Pinpoint the cell where the given text exists, returning its (X, Y) midpoint coordinate. 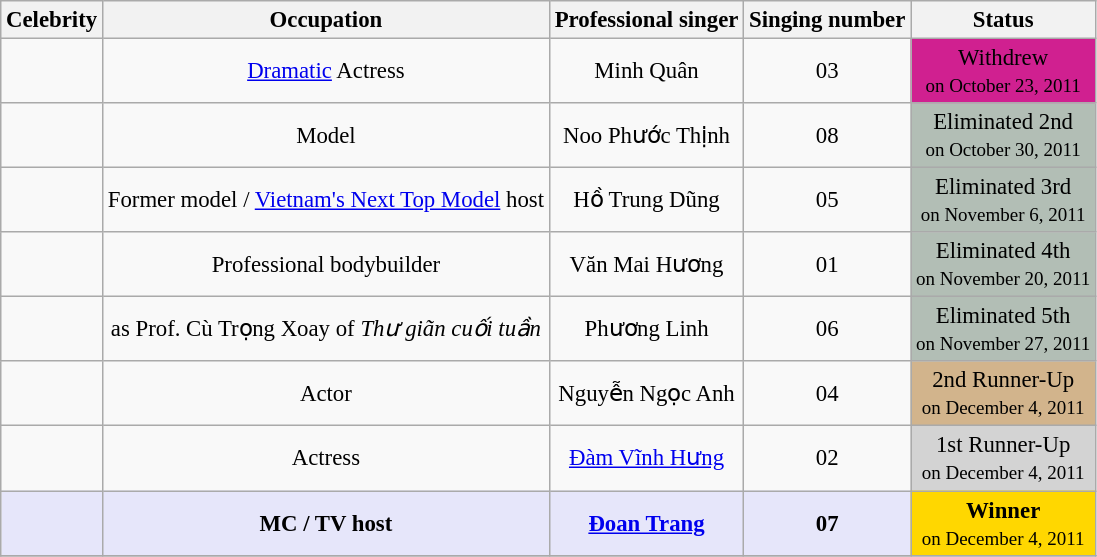
Celebrity (52, 20)
Minh Quân (646, 72)
Singing number (828, 20)
Hồ Trung Dũng (646, 200)
Eliminated 5th on November 27, 2011 (1004, 330)
Đoan Trang (646, 524)
03 (828, 72)
MC / TV host (326, 524)
Winner on December 4, 2011 (1004, 524)
Dramatic Actress (326, 72)
Văn Mai Hương (646, 264)
06 (828, 330)
Model (326, 136)
Withdrew on October 23, 2011 (1004, 72)
01 (828, 264)
Eliminated 3rd on November 6, 2011 (1004, 200)
Professional bodybuilder (326, 264)
Noo Phước Thịnh (646, 136)
04 (828, 394)
Status (1004, 20)
Eliminated 4th on November 20, 2011 (1004, 264)
07 (828, 524)
Actor (326, 394)
Professional singer (646, 20)
02 (828, 458)
1st Runner-Upon December 4, 2011 (1004, 458)
Eliminated 2nd on October 30, 2011 (1004, 136)
Đàm Vĩnh Hưng (646, 458)
2nd Runner-Upon December 4, 2011 (1004, 394)
Actress (326, 458)
Occupation (326, 20)
08 (828, 136)
05 (828, 200)
as Prof. Cù Trọng Xoay of Thư giãn cuối tuần (326, 330)
Nguyễn Ngọc Anh (646, 394)
Phương Linh (646, 330)
Former model / Vietnam's Next Top Model host (326, 200)
